Locate the cell with the specified text and output its [X, Y] center coordinate. 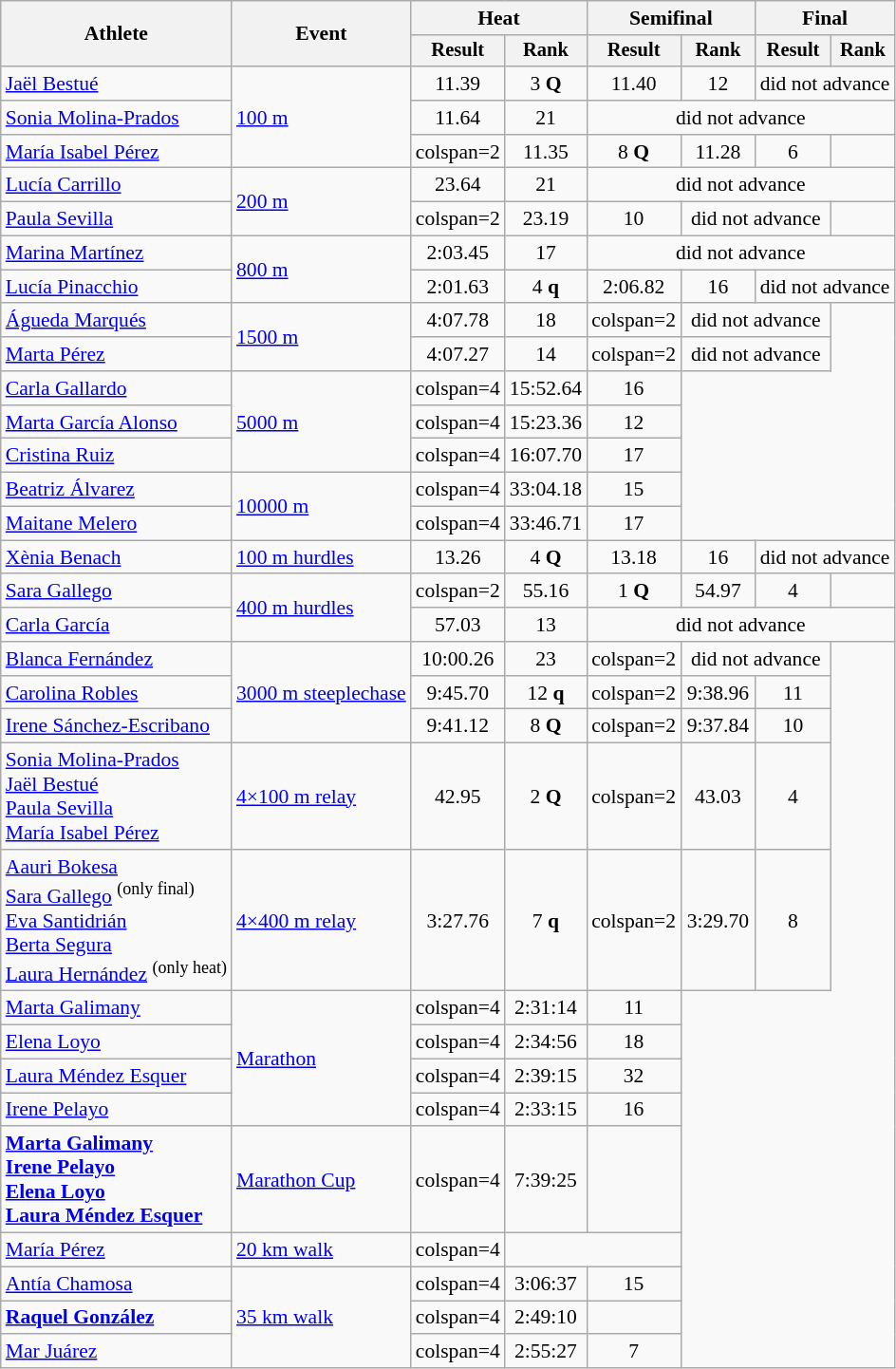
23.64 [457, 185]
Irene Sánchez-Escribano [116, 726]
Marta García Alonso [116, 422]
2:31:14 [546, 1008]
7 [634, 1352]
1500 m [321, 338]
Semifinal [671, 18]
2:03.45 [457, 253]
Elena Loyo [116, 1042]
7:39:25 [546, 1180]
2:33:15 [546, 1110]
4×400 m relay [321, 921]
57.03 [457, 625]
Xènia Benach [116, 557]
Blanca Fernández [116, 659]
400 m hurdles [321, 608]
4 q [546, 287]
2:06.82 [634, 287]
Final [826, 18]
2:49:10 [546, 1318]
6 [793, 152]
3:27.76 [457, 921]
Marta Galimany [116, 1008]
11.64 [457, 118]
800 m [321, 270]
Marta Pérez [116, 354]
Marta GalimanyIrene PelayoElena LoyoLaura Méndez Esquer [116, 1180]
Marathon Cup [321, 1180]
Carla Gallardo [116, 388]
100 m hurdles [321, 557]
3:29.70 [718, 921]
Raquel González [116, 1318]
13.26 [457, 557]
Irene Pelayo [116, 1110]
13 [546, 625]
Mar Juárez [116, 1352]
Athlete [116, 34]
Aauri BokesaSara Gallego (only final)Eva SantidriánBerta SeguraLaura Hernández (only heat) [116, 921]
15:23.36 [546, 422]
2:55:27 [546, 1352]
55.16 [546, 591]
María Pérez [116, 1250]
43.03 [718, 797]
200 m [321, 201]
2 Q [546, 797]
2:34:56 [546, 1042]
54.97 [718, 591]
23.19 [546, 219]
11.39 [457, 84]
3 Q [546, 84]
Marathon [321, 1059]
11.35 [546, 152]
Antía Chamosa [116, 1284]
11.40 [634, 84]
María Isabel Pérez [116, 152]
Event [321, 34]
9:38.96 [718, 693]
5000 m [321, 422]
Jaël Bestué [116, 84]
3000 m steeplechase [321, 693]
32 [634, 1076]
15:52.64 [546, 388]
Águeda Marqués [116, 321]
Carla García [116, 625]
23 [546, 659]
Sonia Molina-Prados [116, 118]
9:37.84 [718, 726]
16:07.70 [546, 456]
4:07.78 [457, 321]
4×100 m relay [321, 797]
42.95 [457, 797]
Lucía Pinacchio [116, 287]
33:46.71 [546, 524]
12 q [546, 693]
Cristina Ruiz [116, 456]
9:41.12 [457, 726]
10:00.26 [457, 659]
3:06:37 [546, 1284]
Beatriz Álvarez [116, 490]
8 [793, 921]
35 km walk [321, 1318]
13.18 [634, 557]
2:01.63 [457, 287]
Marina Martínez [116, 253]
100 m [321, 118]
Sonia Molina-Prados Jaël Bestué Paula Sevilla María Isabel Pérez [116, 797]
1 Q [634, 591]
Lucía Carrillo [116, 185]
Sara Gallego [116, 591]
Maitane Melero [116, 524]
10000 m [321, 507]
7 q [546, 921]
11.28 [718, 152]
Heat [499, 18]
14 [546, 354]
Paula Sevilla [116, 219]
4 Q [546, 557]
9:45.70 [457, 693]
20 km walk [321, 1250]
4:07.27 [457, 354]
2:39:15 [546, 1076]
33:04.18 [546, 490]
Laura Méndez Esquer [116, 1076]
Carolina Robles [116, 693]
